Capture the cell that displays the provided text and extract its [x, y] central coordinate. 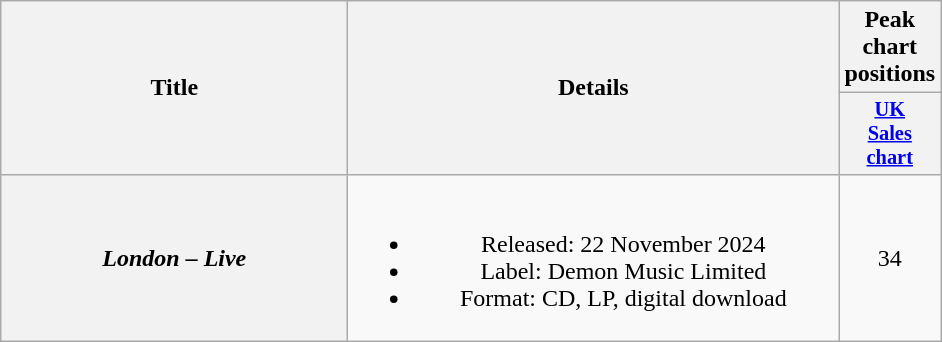
Details [594, 88]
Peak chart positions [890, 47]
Title [174, 88]
Released: 22 November 2024Label: Demon Music LimitedFormat: CD, LP, digital download [594, 258]
34 [890, 258]
UK Sales chart [890, 134]
London – Live [174, 258]
